Provide the [X, Y] coordinate of the cell's center where the given text is located.  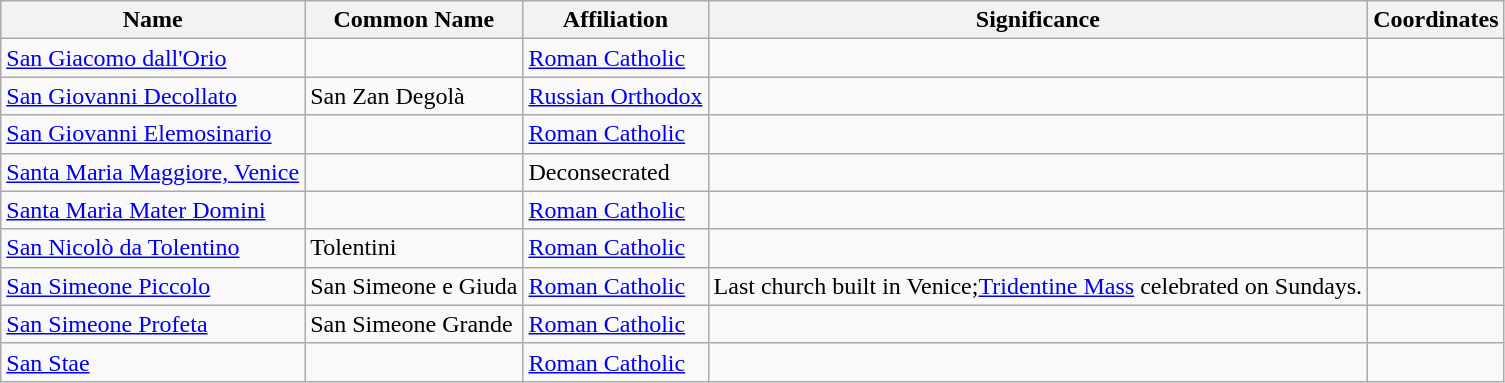
San Zan Degolà [414, 96]
San Simeone Profeta [153, 324]
Significance [1038, 20]
San Giovanni Decollato [153, 96]
San Simeone e Giuda [414, 286]
Affiliation [616, 20]
Last church built in Venice;Tridentine Mass celebrated on Sundays. [1038, 286]
San Giacomo dall'Orio [153, 58]
Coordinates [1436, 20]
San Stae [153, 362]
San Simeone Piccolo [153, 286]
Deconsecrated [616, 172]
Russian Orthodox [616, 96]
San Giovanni Elemosinario [153, 134]
Santa Maria Maggiore, Venice [153, 172]
Common Name [414, 20]
San Nicolò da Tolentino [153, 248]
San Simeone Grande [414, 324]
Santa Maria Mater Domini [153, 210]
Tolentini [414, 248]
Name [153, 20]
